Scan for the cell matching the given text and deliver its (X, Y) coordinate at center. 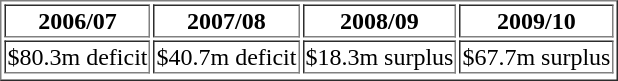
2009/10 (536, 20)
$80.3m deficit (77, 56)
$40.7m deficit (226, 56)
2007/08 (226, 20)
2006/07 (77, 20)
$67.7m surplus (536, 56)
$18.3m surplus (379, 56)
2008/09 (379, 20)
